Search for the cell housing the specified text and yield its [x, y] center coordinate. 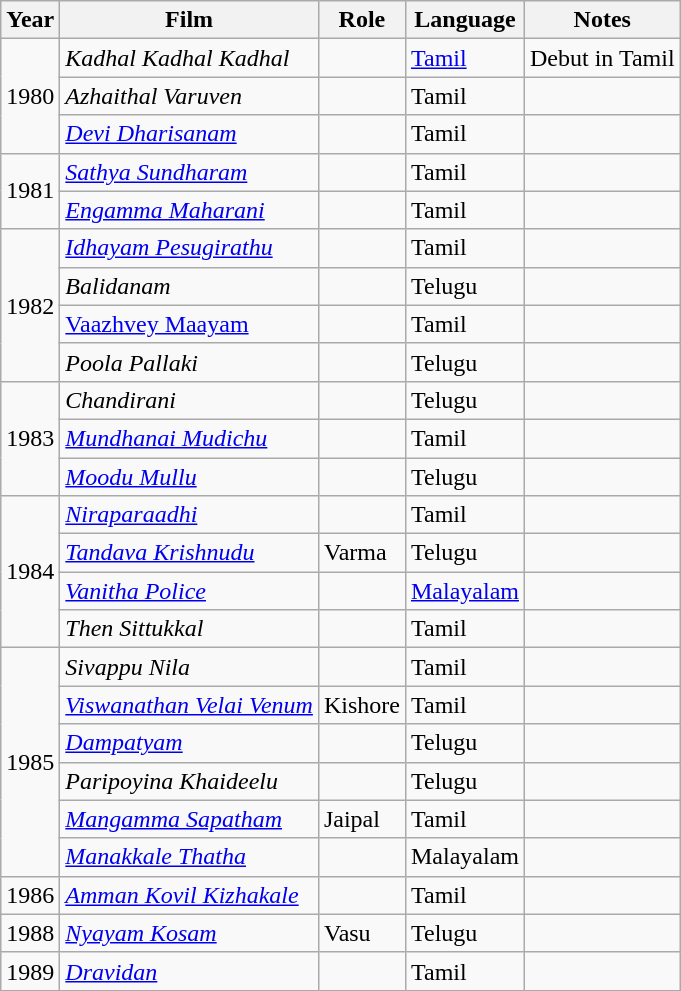
Sathya Sundharam [190, 172]
1985 [30, 762]
Viswanathan Velai Venum [190, 705]
Jaipal [362, 819]
Engamma Maharani [190, 210]
Then Sittukkal [190, 629]
1989 [30, 971]
Moodu Mullu [190, 477]
Vaazhvey Maayam [190, 324]
Role [362, 20]
1983 [30, 438]
Nyayam Kosam [190, 933]
1981 [30, 191]
1982 [30, 305]
Language [464, 20]
Vanitha Police [190, 591]
Niraparaadhi [190, 515]
Vasu [362, 933]
Devi Dharisanam [190, 134]
Film [190, 20]
Manakkale Thatha [190, 857]
1980 [30, 96]
Poola Pallaki [190, 362]
Notes [602, 20]
Azhaithal Varuven [190, 96]
Amman Kovil Kizhakale [190, 895]
Year [30, 20]
Paripoyina Khaideelu [190, 781]
1988 [30, 933]
Dravidan [190, 971]
Mundhanai Mudichu [190, 438]
Balidanam [190, 286]
Chandirani [190, 400]
1984 [30, 572]
Mangamma Sapatham [190, 819]
Kishore [362, 705]
Idhayam Pesugirathu [190, 248]
Sivappu Nila [190, 667]
Tandava Krishnudu [190, 553]
Dampatyam [190, 743]
1986 [30, 895]
Debut in Tamil [602, 58]
Varma [362, 553]
Kadhal Kadhal Kadhal [190, 58]
